Identify which cell holds the provided text, then report its [x, y] central coordinate. 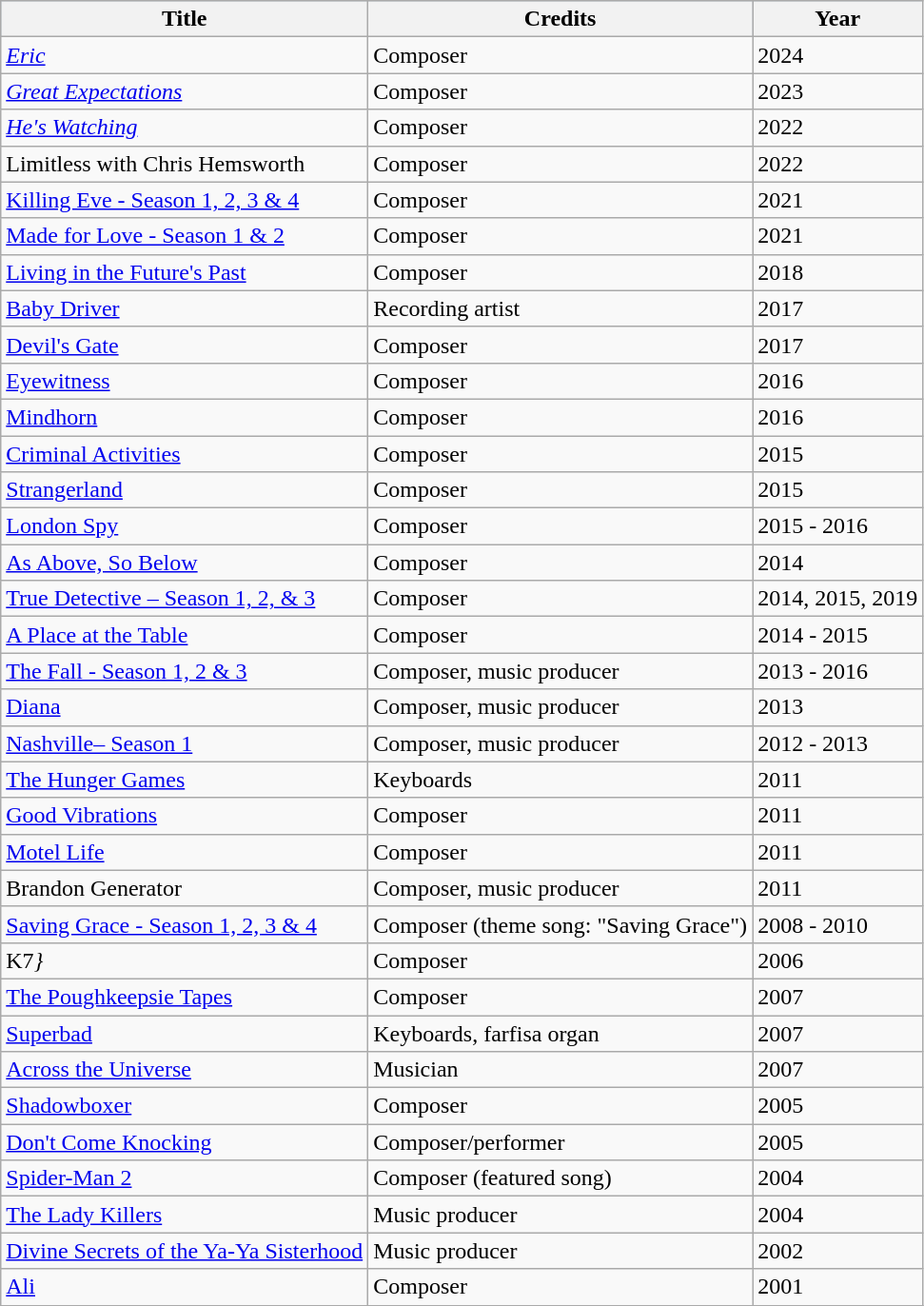
He's Watching [185, 128]
The Hunger Games [185, 780]
2014, 2015, 2019 [837, 599]
A Place at the Table [185, 635]
Baby Driver [185, 308]
2001 [837, 1287]
2024 [837, 55]
Killing Eve - Season 1, 2, 3 & 4 [185, 200]
Credits [560, 19]
Devil's Gate [185, 345]
As Above, So Below [185, 563]
True Detective – Season 1, 2, & 3 [185, 599]
Limitless with Chris Hemsworth [185, 164]
Ali [185, 1287]
2014 [837, 563]
Strangerland [185, 490]
Mindhorn [185, 417]
The Poughkeepsie Tapes [185, 997]
2012 - 2013 [837, 743]
Saving Grace - Season 1, 2, 3 & 4 [185, 924]
2006 [837, 960]
The Fall - Season 1, 2 & 3 [185, 671]
2013 [837, 707]
Title [185, 19]
Composer (featured song) [560, 1178]
2013 - 2016 [837, 671]
2018 [837, 272]
2015 - 2016 [837, 526]
2002 [837, 1251]
Shadowboxer [185, 1106]
Keyboards [560, 780]
Criminal Activities [185, 454]
Don't Come Knocking [185, 1142]
The Lady Killers [185, 1215]
Recording artist [560, 308]
Diana [185, 707]
Eric [185, 55]
Divine Secrets of the Ya-Ya Sisterhood [185, 1251]
Year [837, 19]
Composer (theme song: "Saving Grace") [560, 924]
Composer/performer [560, 1142]
Good Vibrations [185, 816]
2023 [837, 91]
Superbad [185, 1033]
Motel Life [185, 852]
Eyewitness [185, 381]
Across the Universe [185, 1070]
Keyboards, farfisa organ [560, 1033]
London Spy [185, 526]
K7} [185, 960]
Living in the Future's Past [185, 272]
Nashville– Season 1 [185, 743]
2014 - 2015 [837, 635]
Spider-Man 2 [185, 1178]
Made for Love - Season 1 & 2 [185, 236]
Brandon Generator [185, 888]
Great Expectations [185, 91]
2008 - 2010 [837, 924]
Musician [560, 1070]
